Capture the cell that displays the provided text and extract its (x, y) central coordinate. 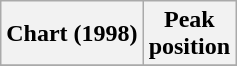
Chart (1998) (72, 34)
Peakposition (189, 34)
